Determine the [x, y] coordinate at the center of the cell enclosing the given text.  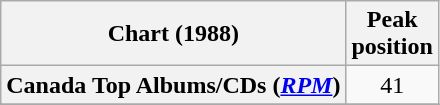
Chart (1988) [174, 34]
41 [392, 85]
Canada Top Albums/CDs (RPM) [174, 85]
Peakposition [392, 34]
